Identify which cell holds the provided text, then report its (x, y) central coordinate. 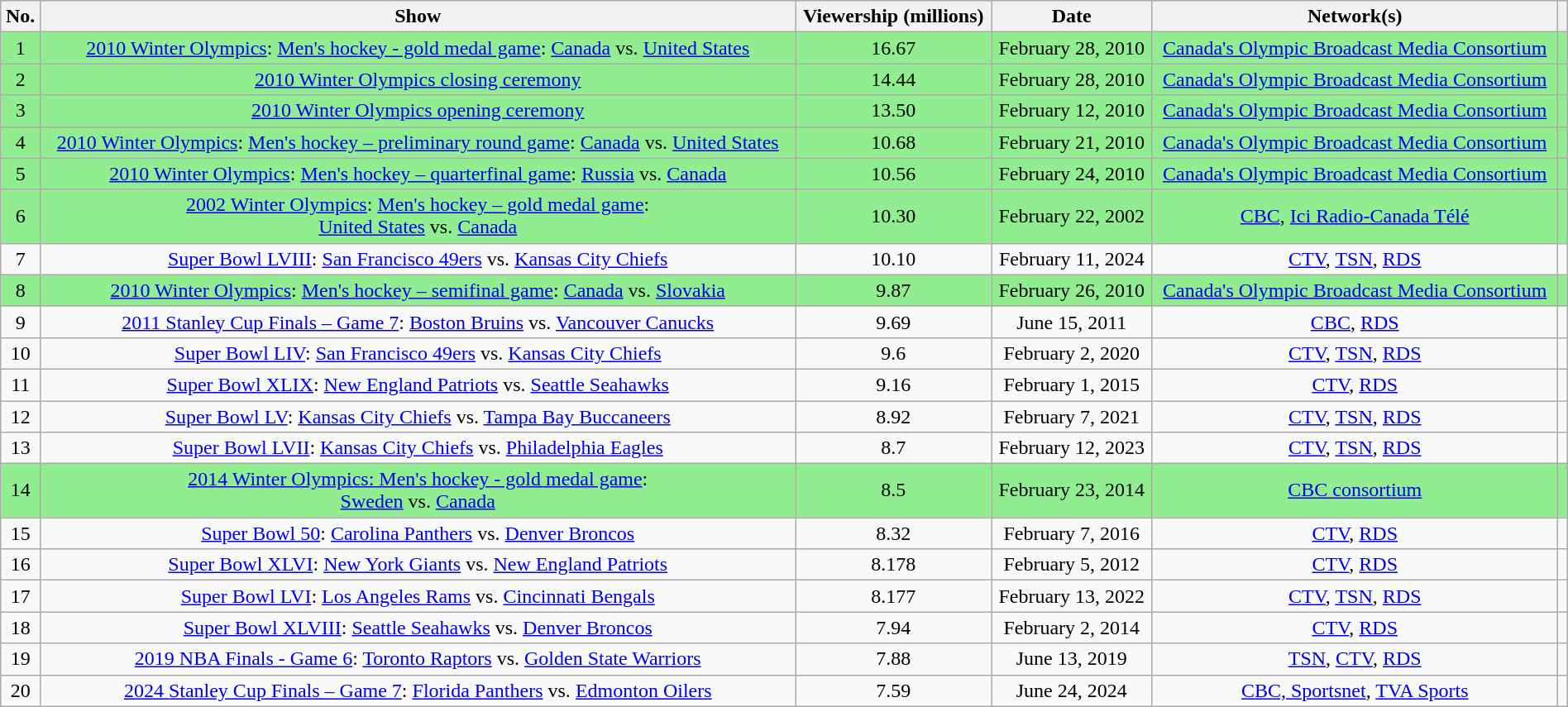
Viewership (millions) (893, 17)
20 (21, 690)
February 5, 2012 (1072, 565)
15 (21, 533)
9 (21, 322)
June 13, 2019 (1072, 659)
10.10 (893, 259)
CBC, Sportsnet, TVA Sports (1355, 690)
June 15, 2011 (1072, 322)
2002 Winter Olympics: Men's hockey – gold medal game: United States vs. Canada (418, 217)
11 (21, 385)
2010 Winter Olympics opening ceremony (418, 111)
9.16 (893, 385)
10.68 (893, 142)
No. (21, 17)
February 1, 2015 (1072, 385)
10.56 (893, 174)
3 (21, 111)
8.177 (893, 596)
Super Bowl LVI: Los Angeles Rams vs. Cincinnati Bengals (418, 596)
13.50 (893, 111)
February 24, 2010 (1072, 174)
9.6 (893, 353)
10 (21, 353)
CBC, RDS (1355, 322)
17 (21, 596)
10.30 (893, 217)
February 21, 2010 (1072, 142)
7.94 (893, 628)
2010 Winter Olympics: Men's hockey – preliminary round game: Canada vs. United States (418, 142)
2 (21, 79)
TSN, CTV, RDS (1355, 659)
Super Bowl LV: Kansas City Chiefs vs. Tampa Bay Buccaneers (418, 416)
February 12, 2010 (1072, 111)
12 (21, 416)
16 (21, 565)
2010 Winter Olympics: Men's hockey – quarterfinal game: Russia vs. Canada (418, 174)
2024 Stanley Cup Finals – Game 7: Florida Panthers vs. Edmonton Oilers (418, 690)
Network(s) (1355, 17)
February 23, 2014 (1072, 491)
4 (21, 142)
February 7, 2016 (1072, 533)
Super Bowl XLVIII: Seattle Seahawks vs. Denver Broncos (418, 628)
February 26, 2010 (1072, 290)
14 (21, 491)
13 (21, 448)
Super Bowl XLVI: New York Giants vs. New England Patriots (418, 565)
6 (21, 217)
Super Bowl XLIX: New England Patriots vs. Seattle Seahawks (418, 385)
8.92 (893, 416)
8.178 (893, 565)
7 (21, 259)
2019 NBA Finals - Game 6: Toronto Raptors vs. Golden State Warriors (418, 659)
2010 Winter Olympics: Men's hockey – semifinal game: Canada vs. Slovakia (418, 290)
7.59 (893, 690)
February 13, 2022 (1072, 596)
14.44 (893, 79)
2014 Winter Olympics: Men's hockey - gold medal game: Sweden vs. Canada (418, 491)
8.7 (893, 448)
2010 Winter Olympics: Men's hockey - gold medal game: Canada vs. United States (418, 48)
8.32 (893, 533)
2011 Stanley Cup Finals – Game 7: Boston Bruins vs. Vancouver Canucks (418, 322)
7.88 (893, 659)
16.67 (893, 48)
5 (21, 174)
February 2, 2020 (1072, 353)
February 11, 2024 (1072, 259)
9.87 (893, 290)
February 12, 2023 (1072, 448)
CBC, Ici Radio-Canada Télé (1355, 217)
1 (21, 48)
Super Bowl 50: Carolina Panthers vs. Denver Broncos (418, 533)
February 2, 2014 (1072, 628)
19 (21, 659)
Super Bowl LIV: San Francisco 49ers vs. Kansas City Chiefs (418, 353)
Super Bowl LVII: Kansas City Chiefs vs. Philadelphia Eagles (418, 448)
Date (1072, 17)
June 24, 2024 (1072, 690)
February 7, 2021 (1072, 416)
Super Bowl LVIII: San Francisco 49ers vs. Kansas City Chiefs (418, 259)
8 (21, 290)
CBC consortium (1355, 491)
8.5 (893, 491)
18 (21, 628)
Show (418, 17)
February 22, 2002 (1072, 217)
2010 Winter Olympics closing ceremony (418, 79)
9.69 (893, 322)
